Return (X, Y) of the center of cell containing provided text 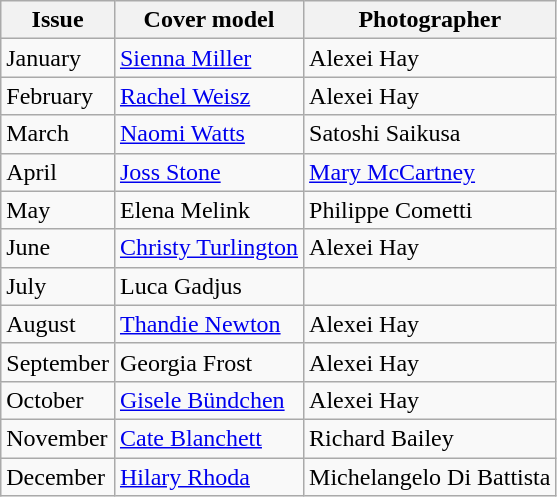
Joss Stone (208, 172)
Naomi Watts (208, 134)
August (58, 324)
September (58, 362)
April (58, 172)
Richard Bailey (430, 438)
Thandie Newton (208, 324)
May (58, 210)
November (58, 438)
Satoshi Saikusa (430, 134)
Georgia Frost (208, 362)
Cover model (208, 20)
March (58, 134)
Sienna Miller (208, 58)
Michelangelo Di Battista (430, 477)
Issue (58, 20)
Mary McCartney (430, 172)
Luca Gadjus (208, 286)
Elena Melink (208, 210)
Gisele Bündchen (208, 400)
December (58, 477)
June (58, 248)
Christy Turlington (208, 248)
Cate Blanchett (208, 438)
January (58, 58)
Rachel Weisz (208, 96)
Photographer (430, 20)
October (58, 400)
July (58, 286)
Philippe Cometti (430, 210)
February (58, 96)
Hilary Rhoda (208, 477)
